Pinpoint the cell where the given text exists, returning its [X, Y] midpoint coordinate. 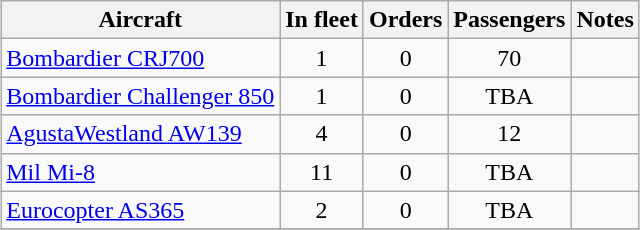
70 [510, 58]
AgustaWestland AW139 [140, 134]
Passengers [510, 20]
Eurocopter AS365 [140, 210]
Bombardier CRJ700 [140, 58]
Notes [605, 20]
Aircraft [140, 20]
2 [322, 210]
12 [510, 134]
Bombardier Challenger 850 [140, 96]
4 [322, 134]
Orders [405, 20]
Mil Mi-8 [140, 172]
In fleet [322, 20]
11 [322, 172]
